Return [x, y] of the center of cell containing provided text 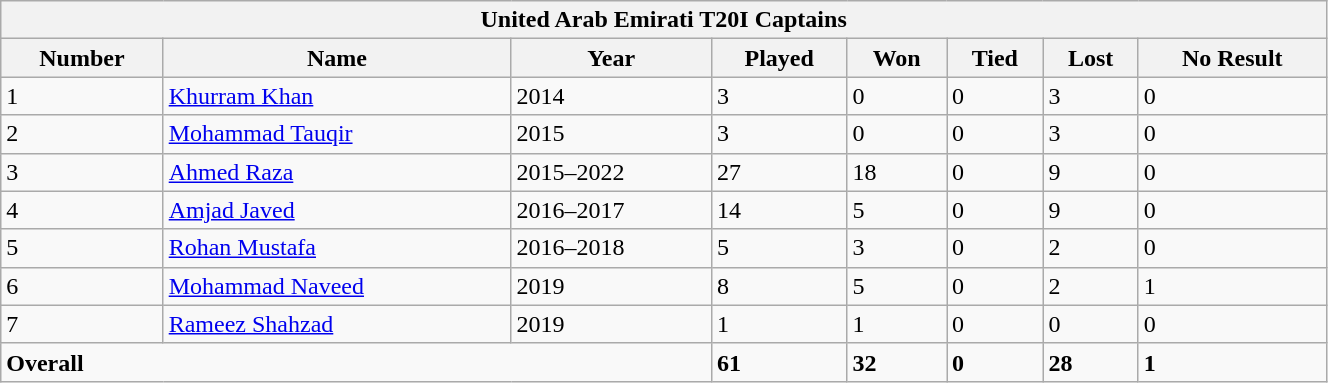
2016–2017 [612, 210]
Number [82, 58]
Khurram Khan [337, 96]
61 [778, 362]
27 [778, 172]
No Result [1232, 58]
Lost [1090, 58]
32 [897, 362]
2015 [612, 134]
28 [1090, 362]
2016–2018 [612, 248]
Rameez Shahzad [337, 324]
6 [82, 286]
4 [82, 210]
Mohammad Naveed [337, 286]
18 [897, 172]
8 [778, 286]
Mohammad Tauqir [337, 134]
Year [612, 58]
Won [897, 58]
Name [337, 58]
Amjad Javed [337, 210]
Ahmed Raza [337, 172]
Overall [356, 362]
Rohan Mustafa [337, 248]
2014 [612, 96]
14 [778, 210]
Tied [994, 58]
Played [778, 58]
2015–2022 [612, 172]
7 [82, 324]
United Arab Emirati T20I Captains [664, 20]
